Search for the cell housing the specified text and yield its [x, y] center coordinate. 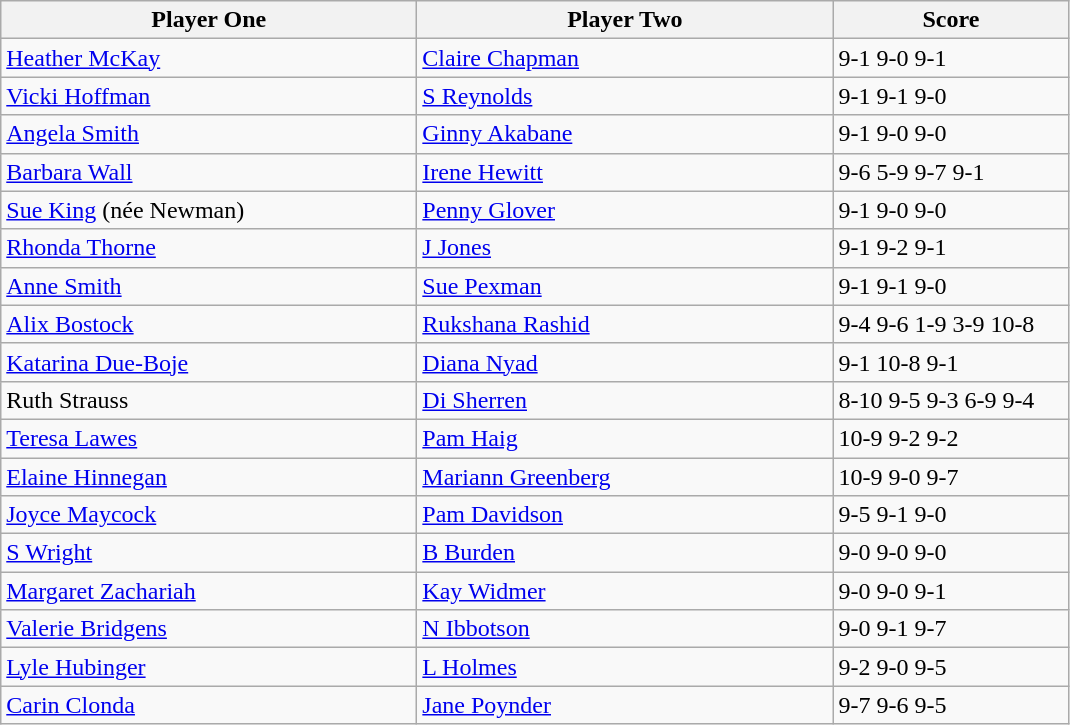
Irene Hewitt [625, 172]
L Holmes [625, 667]
Valerie Bridgens [209, 629]
Heather McKay [209, 58]
9-5 9-1 9-0 [951, 515]
Mariann Greenberg [625, 477]
J Jones [625, 248]
Alix Bostock [209, 324]
Elaine Hinnegan [209, 477]
Margaret Zachariah [209, 591]
Jane Poynder [625, 705]
Ginny Akabane [625, 134]
N Ibbotson [625, 629]
Di Sherren [625, 400]
Rhonda Thorne [209, 248]
10-9 9-2 9-2 [951, 438]
9-7 9-6 9-5 [951, 705]
B Burden [625, 553]
9-0 9-0 9-0 [951, 553]
Joyce Maycock [209, 515]
Barbara Wall [209, 172]
Kay Widmer [625, 591]
9-1 10-8 9-1 [951, 362]
Teresa Lawes [209, 438]
Anne Smith [209, 286]
Diana Nyad [625, 362]
Sue King (née Newman) [209, 210]
9-1 9-2 9-1 [951, 248]
9-0 9-1 9-7 [951, 629]
Claire Chapman [625, 58]
S Reynolds [625, 96]
Rukshana Rashid [625, 324]
Angela Smith [209, 134]
Player Two [625, 20]
Score [951, 20]
Pam Haig [625, 438]
Ruth Strauss [209, 400]
9-1 9-0 9-1 [951, 58]
Player One [209, 20]
Vicki Hoffman [209, 96]
9-6 5-9 9-7 9-1 [951, 172]
9-4 9-6 1-9 3-9 10-8 [951, 324]
Sue Pexman [625, 286]
Katarina Due-Boje [209, 362]
Penny Glover [625, 210]
9-2 9-0 9-5 [951, 667]
8-10 9-5 9-3 6-9 9-4 [951, 400]
Carin Clonda [209, 705]
9-0 9-0 9-1 [951, 591]
10-9 9-0 9-7 [951, 477]
Lyle Hubinger [209, 667]
Pam Davidson [625, 515]
S Wright [209, 553]
